Output the (x, y) coordinate of the center of the cell containing the given text.  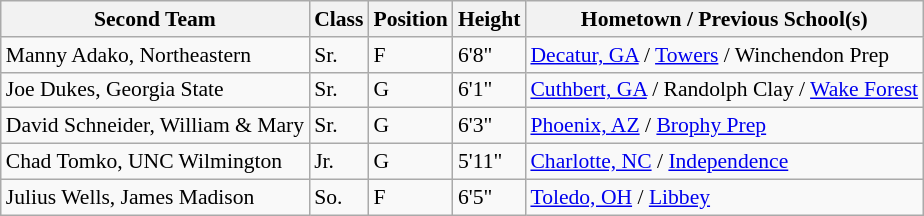
So. (338, 197)
Hometown / Previous School(s) (724, 19)
Charlotte, NC / Independence (724, 162)
Position (410, 19)
David Schneider, William & Mary (155, 126)
Phoenix, AZ / Brophy Prep (724, 126)
6'3" (489, 126)
Cuthbert, GA / Randolph Clay / Wake Forest (724, 90)
6'1" (489, 90)
Second Team (155, 19)
6'8" (489, 55)
Julius Wells, James Madison (155, 197)
Jr. (338, 162)
Toledo, OH / Libbey (724, 197)
Class (338, 19)
6'5" (489, 197)
Height (489, 19)
Decatur, GA / Towers / Winchendon Prep (724, 55)
5'11" (489, 162)
Joe Dukes, Georgia State (155, 90)
Chad Tomko, UNC Wilmington (155, 162)
Manny Adako, Northeastern (155, 55)
